Identify which cell holds the provided text, then report its [X, Y] central coordinate. 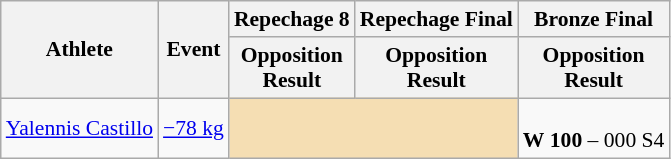
Yalennis Castillo [80, 128]
Repechage 8 [292, 19]
Repechage Final [436, 19]
Bronze Final [594, 19]
−78 kg [194, 128]
Athlete [80, 50]
W 100 – 000 S4 [594, 128]
Event [194, 50]
